Detect which cell encompasses the target text, then output its (X, Y) center coordinate. 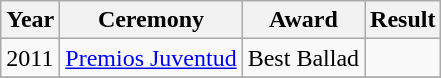
Ceremony (151, 20)
Award (303, 20)
Best Ballad (303, 58)
2011 (30, 58)
Result (403, 20)
Premios Juventud (151, 58)
Year (30, 20)
